Search for the cell housing the specified text and yield its (X, Y) center coordinate. 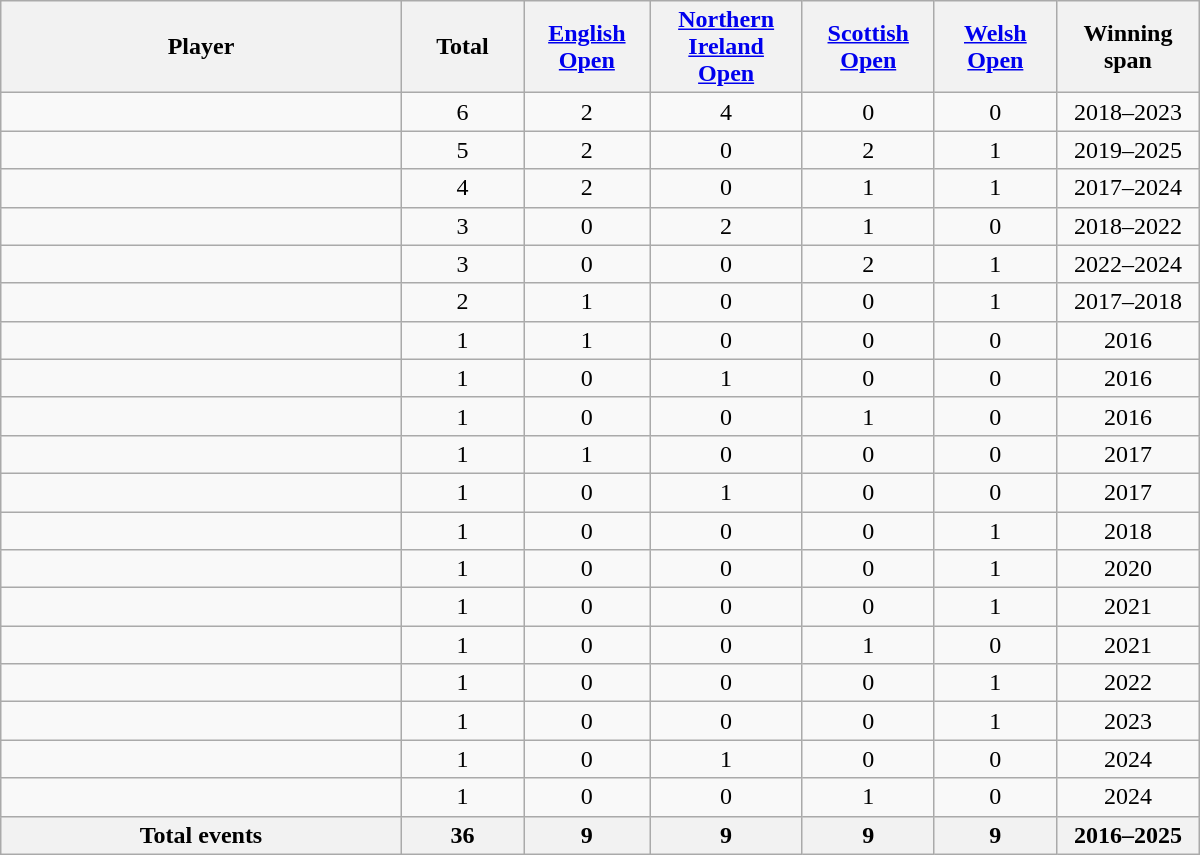
NorthernIrelandOpen (726, 47)
2022 (1128, 683)
2022–2024 (1128, 264)
ScottishOpen (868, 47)
5 (462, 150)
6 (462, 112)
2017–2018 (1128, 302)
2017–2024 (1128, 188)
WelshOpen (996, 47)
2018 (1128, 531)
Total (462, 47)
EnglishOpen (587, 47)
2018–2023 (1128, 112)
2023 (1128, 721)
2018–2022 (1128, 226)
2019–2025 (1128, 150)
2016–2025 (1128, 835)
Winningspan (1128, 47)
Player (201, 47)
2020 (1128, 569)
Total events (201, 835)
36 (462, 835)
